Pinpoint the cell where the given text exists, returning its [X, Y] midpoint coordinate. 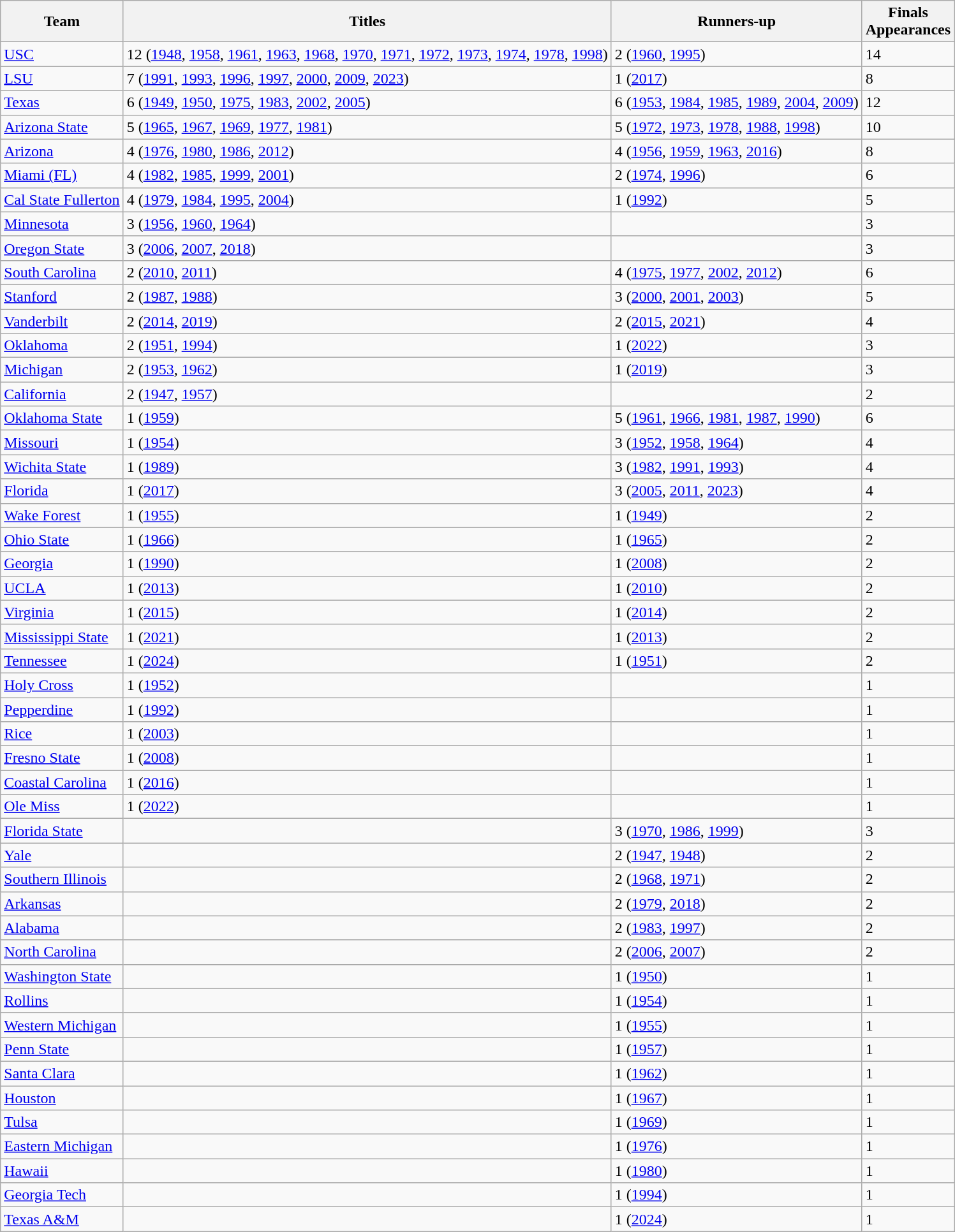
2 (1947, 1948) [736, 855]
Arkansas [62, 904]
1 (1952) [367, 685]
Washington State [62, 976]
Florida [62, 491]
2 (1974, 1996) [736, 175]
Florida State [62, 831]
2 (1951, 1994) [367, 346]
4 (1975, 1977, 2002, 2012) [736, 272]
Oklahoma [62, 346]
Texas [62, 103]
4 (1976, 1980, 1986, 2012) [367, 151]
1 (1949) [736, 515]
Western Michigan [62, 1025]
Rollins [62, 1001]
Southern Illinois [62, 879]
4 (1982, 1985, 1999, 2001) [367, 175]
1 (1950) [736, 976]
1 (1994) [736, 1195]
2 (1968, 1971) [736, 879]
Arizona [62, 151]
4 (1979, 1984, 1995, 2004) [367, 200]
Virginia [62, 612]
1 (2019) [736, 370]
5 (1972, 1973, 1978, 1988, 1998) [736, 127]
Alabama [62, 928]
1 (2016) [367, 782]
Rice [62, 734]
Titles [367, 22]
7 (1991, 1993, 1996, 1997, 2000, 2009, 2023) [367, 78]
Minnesota [62, 224]
Yale [62, 855]
1 (1969) [736, 1122]
2 (1979, 2018) [736, 904]
Georgia [62, 564]
South Carolina [62, 272]
6 (1949, 1950, 1975, 1983, 2002, 2005) [367, 103]
USC [62, 54]
1 (1965) [736, 539]
Wichita State [62, 467]
6 (1953, 1984, 1985, 1989, 2004, 2009) [736, 103]
Arizona State [62, 127]
2 (2014, 2019) [367, 321]
Runners-up [736, 22]
1 (2010) [736, 588]
2 (2010, 2011) [367, 272]
1 (2003) [367, 734]
2 (2006, 2007) [736, 952]
Penn State [62, 1049]
LSU [62, 78]
Stanford [62, 297]
2 (1953, 1962) [367, 370]
Tennessee [62, 661]
Ohio State [62, 539]
Vanderbilt [62, 321]
1 (1962) [736, 1073]
1 (2015) [367, 612]
3 (2006, 2007, 2018) [367, 248]
Hawaii [62, 1171]
1 (1976) [736, 1147]
Houston [62, 1097]
2 (2015, 2021) [736, 321]
Fresno State [62, 758]
14 [908, 54]
1 (1990) [367, 564]
Wake Forest [62, 515]
Pepperdine [62, 710]
3 (2000, 2001, 2003) [736, 297]
Cal State Fullerton [62, 200]
1 (2014) [736, 612]
1 (2021) [367, 636]
1 (1957) [736, 1049]
12 [908, 103]
1 (1951) [736, 661]
Miami (FL) [62, 175]
FinalsAppearances [908, 22]
Michigan [62, 370]
2 (1987, 1988) [367, 297]
3 (1970, 1986, 1999) [736, 831]
UCLA [62, 588]
Santa Clara [62, 1073]
1 (1980) [736, 1171]
5 (1965, 1967, 1969, 1977, 1981) [367, 127]
Coastal Carolina [62, 782]
10 [908, 127]
Mississippi State [62, 636]
5 (1961, 1966, 1981, 1987, 1990) [736, 418]
12 (1948, 1958, 1961, 1963, 1968, 1970, 1971, 1972, 1973, 1974, 1978, 1998) [367, 54]
3 (1956, 1960, 1964) [367, 224]
Oklahoma State [62, 418]
3 (2005, 2011, 2023) [736, 491]
1 (1989) [367, 467]
4 (1956, 1959, 1963, 2016) [736, 151]
3 (1952, 1958, 1964) [736, 443]
2 (1983, 1997) [736, 928]
California [62, 394]
3 (1982, 1991, 1993) [736, 467]
Eastern Michigan [62, 1147]
Texas A&M [62, 1219]
1 (1966) [367, 539]
Oregon State [62, 248]
Ole Miss [62, 807]
1 (1967) [736, 1097]
Tulsa [62, 1122]
Holy Cross [62, 685]
2 (1960, 1995) [736, 54]
2 (1947, 1957) [367, 394]
Georgia Tech [62, 1195]
Team [62, 22]
North Carolina [62, 952]
1 (1959) [367, 418]
Missouri [62, 443]
